Provide the [X, Y] coordinate of the cell's center where the given text is located.  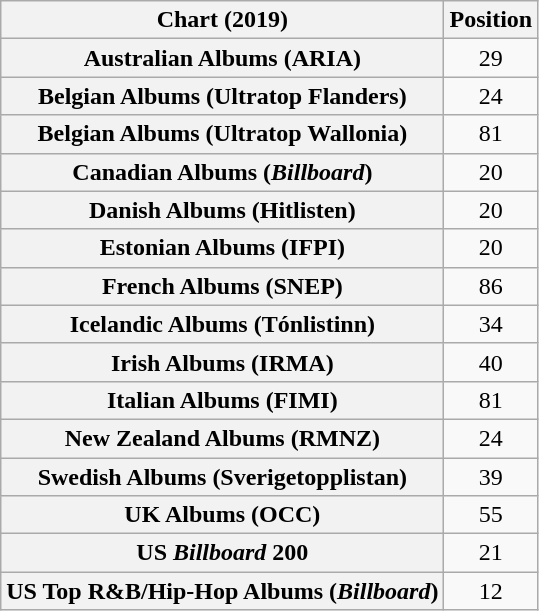
Belgian Albums (Ultratop Flanders) [222, 96]
39 [491, 477]
12 [491, 591]
US Billboard 200 [222, 553]
Icelandic Albums (Tónlistinn) [222, 324]
US Top R&B/Hip-Hop Albums (Billboard) [222, 591]
55 [491, 515]
Danish Albums (Hitlisten) [222, 210]
Australian Albums (ARIA) [222, 58]
86 [491, 286]
New Zealand Albums (RMNZ) [222, 438]
Canadian Albums (Billboard) [222, 172]
40 [491, 362]
34 [491, 324]
French Albums (SNEP) [222, 286]
29 [491, 58]
Position [491, 20]
Italian Albums (FIMI) [222, 400]
Irish Albums (IRMA) [222, 362]
21 [491, 553]
Belgian Albums (Ultratop Wallonia) [222, 134]
Estonian Albums (IFPI) [222, 248]
Chart (2019) [222, 20]
Swedish Albums (Sverigetopplistan) [222, 477]
UK Albums (OCC) [222, 515]
